Output the (x, y) coordinate of the center of the cell containing the given text.  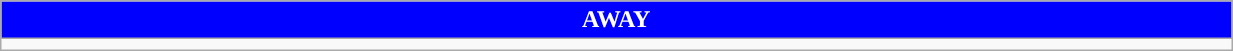
AWAY (616, 20)
